Search for the cell housing the specified text and yield its [X, Y] center coordinate. 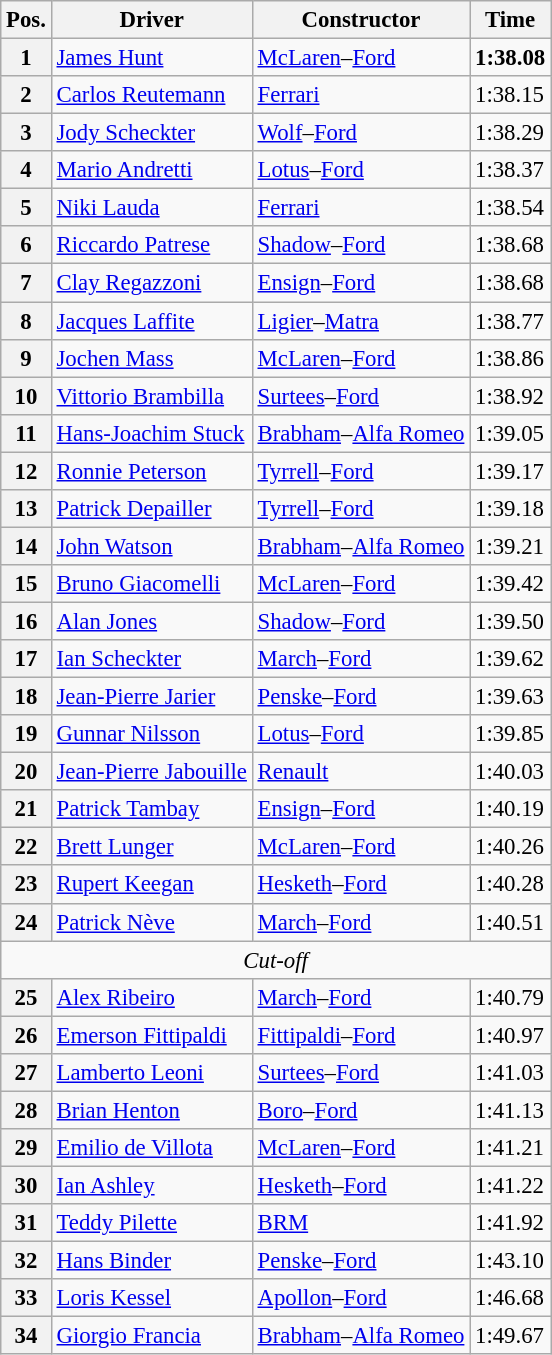
9 [26, 358]
Ligier–Matra [360, 321]
Bruno Giacomelli [152, 584]
1:38.08 [510, 58]
1:38.92 [510, 396]
30 [26, 1185]
Patrick Nève [152, 922]
Emilio de Villota [152, 1148]
8 [26, 321]
1:41.03 [510, 1073]
1:40.19 [510, 809]
John Watson [152, 546]
1:49.67 [510, 1336]
10 [26, 396]
1:39.17 [510, 471]
25 [26, 997]
1:38.15 [510, 95]
Fittipaldi–Ford [360, 1035]
Ronnie Peterson [152, 471]
Renault [360, 772]
Patrick Depailler [152, 509]
Riccardo Patrese [152, 245]
33 [26, 1298]
1:40.79 [510, 997]
James Hunt [152, 58]
1:38.86 [510, 358]
2 [26, 95]
Hans Binder [152, 1261]
Brett Lunger [152, 847]
34 [26, 1336]
Driver [152, 20]
28 [26, 1110]
19 [26, 734]
1:41.13 [510, 1110]
Hans-Joachim Stuck [152, 433]
5 [26, 208]
1:38.54 [510, 208]
1:40.26 [510, 847]
1:38.37 [510, 170]
Cut-off [276, 960]
1:39.42 [510, 584]
7 [26, 283]
15 [26, 584]
Brian Henton [152, 1110]
13 [26, 509]
1:41.22 [510, 1185]
1:39.05 [510, 433]
Apollon–Ford [360, 1298]
Ian Scheckter [152, 659]
Pos. [26, 20]
1 [26, 58]
Time [510, 20]
1:38.77 [510, 321]
Patrick Tambay [152, 809]
1:39.50 [510, 621]
Rupert Keegan [152, 885]
1:41.21 [510, 1148]
11 [26, 433]
16 [26, 621]
23 [26, 885]
20 [26, 772]
1:39.18 [510, 509]
Alex Ribeiro [152, 997]
Giorgio Francia [152, 1336]
22 [26, 847]
1:43.10 [510, 1261]
Wolf–Ford [360, 133]
Emerson Fittipaldi [152, 1035]
27 [26, 1073]
14 [26, 546]
1:40.97 [510, 1035]
Jean-Pierre Jabouille [152, 772]
26 [26, 1035]
1:46.68 [510, 1298]
Clay Regazzoni [152, 283]
Teddy Pilette [152, 1223]
Niki Lauda [152, 208]
24 [26, 922]
6 [26, 245]
Constructor [360, 20]
Boro–Ford [360, 1110]
1:40.03 [510, 772]
Jody Scheckter [152, 133]
1:39.63 [510, 697]
18 [26, 697]
Vittorio Brambilla [152, 396]
1:40.51 [510, 922]
Jochen Mass [152, 358]
12 [26, 471]
Jean-Pierre Jarier [152, 697]
Ian Ashley [152, 1185]
1:40.28 [510, 885]
1:39.21 [510, 546]
17 [26, 659]
1:39.85 [510, 734]
Gunnar Nilsson [152, 734]
3 [26, 133]
1:38.29 [510, 133]
1:39.62 [510, 659]
1:41.92 [510, 1223]
Loris Kessel [152, 1298]
Lamberto Leoni [152, 1073]
Mario Andretti [152, 170]
31 [26, 1223]
4 [26, 170]
Jacques Laffite [152, 321]
32 [26, 1261]
29 [26, 1148]
Carlos Reutemann [152, 95]
Alan Jones [152, 621]
BRM [360, 1223]
21 [26, 809]
